Output the [X, Y] coordinate of the center of the cell containing the given text.  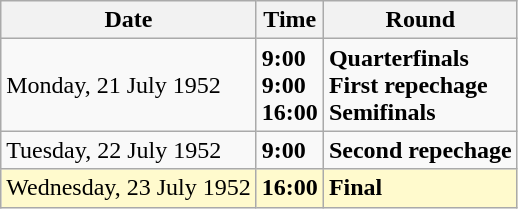
16:00 [290, 188]
QuarterfinalsFirst repechageSemifinals [420, 85]
Time [290, 20]
9:00 [290, 150]
9:009:0016:00 [290, 85]
Wednesday, 23 July 1952 [129, 188]
Tuesday, 22 July 1952 [129, 150]
Date [129, 20]
Round [420, 20]
Final [420, 188]
Monday, 21 July 1952 [129, 85]
Second repechage [420, 150]
